Scan for the cell matching the given text and deliver its [X, Y] coordinate at center. 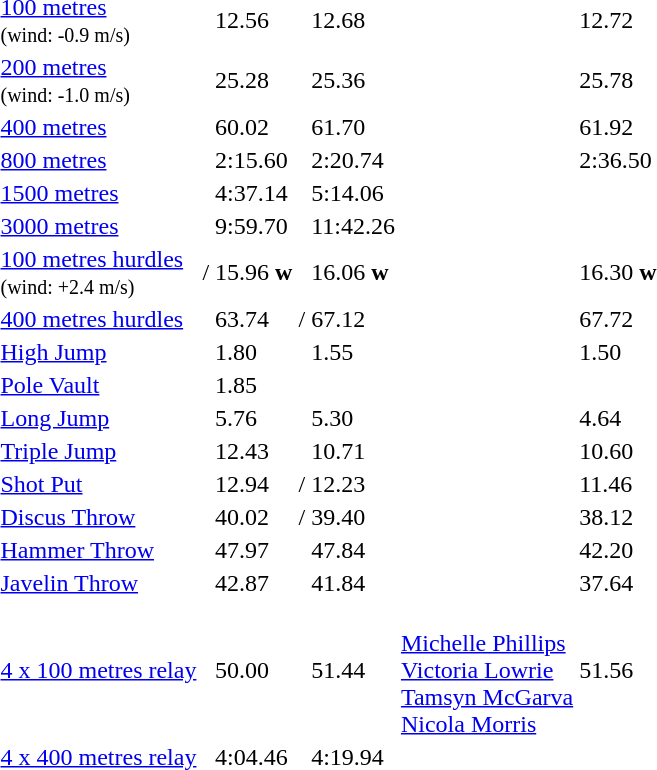
60.02 [254, 127]
40.02 [254, 517]
1.55 [354, 352]
Michelle Phillips Victoria Lowrie Tamsyn McGarva Nicola Morris [486, 670]
5.30 [354, 418]
42.87 [254, 583]
12.94 [254, 484]
51.44 [354, 670]
25.36 [354, 80]
41.84 [354, 583]
25.28 [254, 80]
1.80 [254, 352]
39.40 [354, 517]
16.06 w [354, 272]
12.43 [254, 451]
9:59.70 [254, 226]
2:15.60 [254, 160]
47.97 [254, 550]
47.84 [354, 550]
2:20.74 [354, 160]
10.71 [354, 451]
5.76 [254, 418]
1.85 [254, 385]
50.00 [254, 670]
11:42.26 [354, 226]
63.74 [254, 319]
5:14.06 [354, 193]
67.12 [354, 319]
4:37.14 [254, 193]
15.96 w [254, 272]
12.23 [354, 484]
61.70 [354, 127]
